Return [X, Y] of the center of cell containing provided text 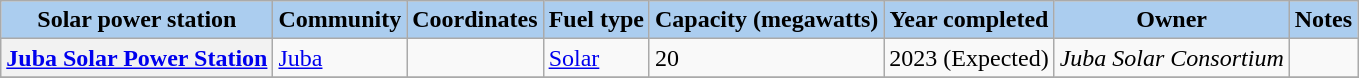
Notes [1323, 20]
Capacity (megawatts) [766, 20]
Year completed [969, 20]
20 [766, 58]
Juba Solar Consortium [1172, 58]
Solar power station [137, 20]
Owner [1172, 20]
Juba [340, 58]
2023 (Expected) [969, 58]
Fuel type [596, 20]
Community [340, 20]
Solar [596, 58]
Coordinates [475, 20]
Juba Solar Power Station [137, 58]
